Locate the cell with the specified text and output its [x, y] center coordinate. 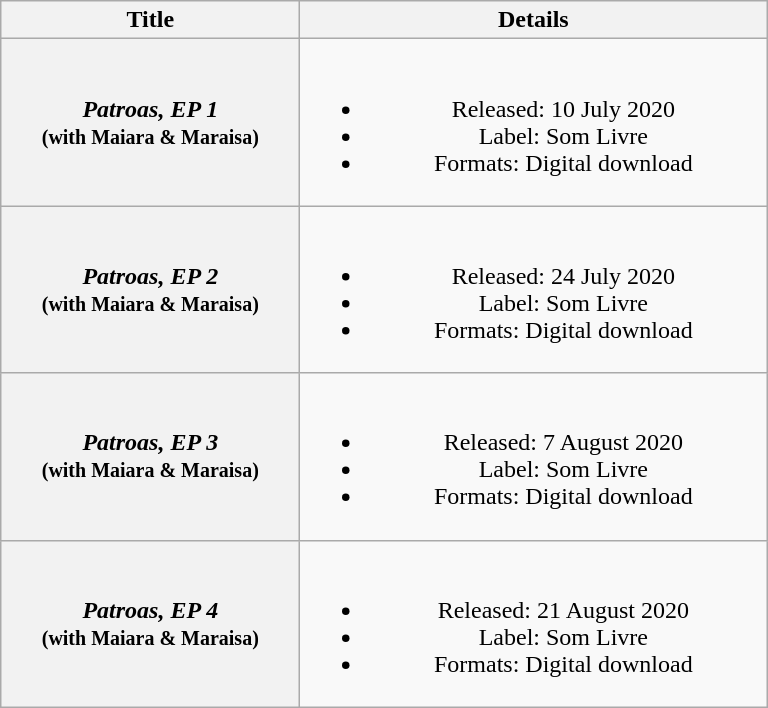
Title [150, 20]
Released: 7 August 2020Label: Som LivreFormats: Digital download [534, 456]
Patroas, EP 1(with Maiara & Maraisa) [150, 122]
Released: 21 August 2020Label: Som LivreFormats: Digital download [534, 624]
Patroas, EP 3(with Maiara & Maraisa) [150, 456]
Released: 24 July 2020Label: Som LivreFormats: Digital download [534, 290]
Patroas, EP 4(with Maiara & Maraisa) [150, 624]
Released: 10 July 2020Label: Som LivreFormats: Digital download [534, 122]
Details [534, 20]
Patroas, EP 2(with Maiara & Maraisa) [150, 290]
